Extract the (x, y) coordinate from the center of the cell holding the provided text.  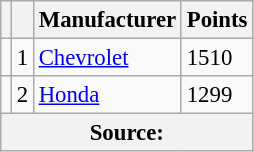
Points (216, 20)
Chevrolet (107, 58)
2 (22, 95)
1510 (216, 58)
1299 (216, 95)
Source: (127, 133)
Honda (107, 95)
1 (22, 58)
Manufacturer (107, 20)
